Search for the cell housing the specified text and yield its (X, Y) center coordinate. 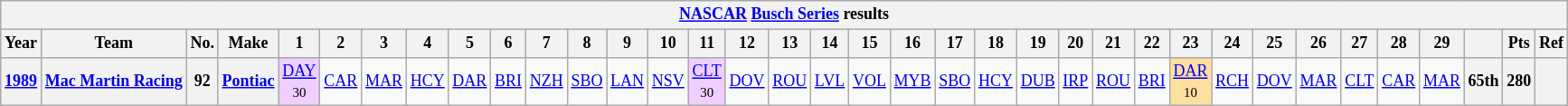
17 (955, 43)
Team (114, 43)
MYB (912, 82)
13 (790, 43)
CLT (1360, 82)
27 (1360, 43)
280 (1519, 82)
5 (470, 43)
28 (1399, 43)
26 (1318, 43)
21 (1114, 43)
VOL (870, 82)
65th (1483, 82)
DAY30 (299, 82)
3 (384, 43)
DUB (1038, 82)
Make (248, 43)
22 (1152, 43)
6 (508, 43)
Ref (1552, 43)
1989 (22, 82)
LVL (830, 82)
4 (427, 43)
DAR (470, 82)
19 (1038, 43)
15 (870, 43)
7 (546, 43)
Pontiac (248, 82)
12 (747, 43)
DAR10 (1190, 82)
Mac Martin Racing (114, 82)
NASCAR Busch Series results (784, 14)
1 (299, 43)
NZH (546, 82)
25 (1274, 43)
29 (1442, 43)
18 (997, 43)
24 (1233, 43)
20 (1076, 43)
Year (22, 43)
14 (830, 43)
Pts (1519, 43)
2 (341, 43)
8 (587, 43)
16 (912, 43)
IRP (1076, 82)
23 (1190, 43)
11 (707, 43)
LAN (628, 82)
9 (628, 43)
92 (203, 82)
No. (203, 43)
10 (667, 43)
CLT30 (707, 82)
RCH (1233, 82)
NSV (667, 82)
